From the cell containing the given text, extract its center point as (X, Y) coordinate. 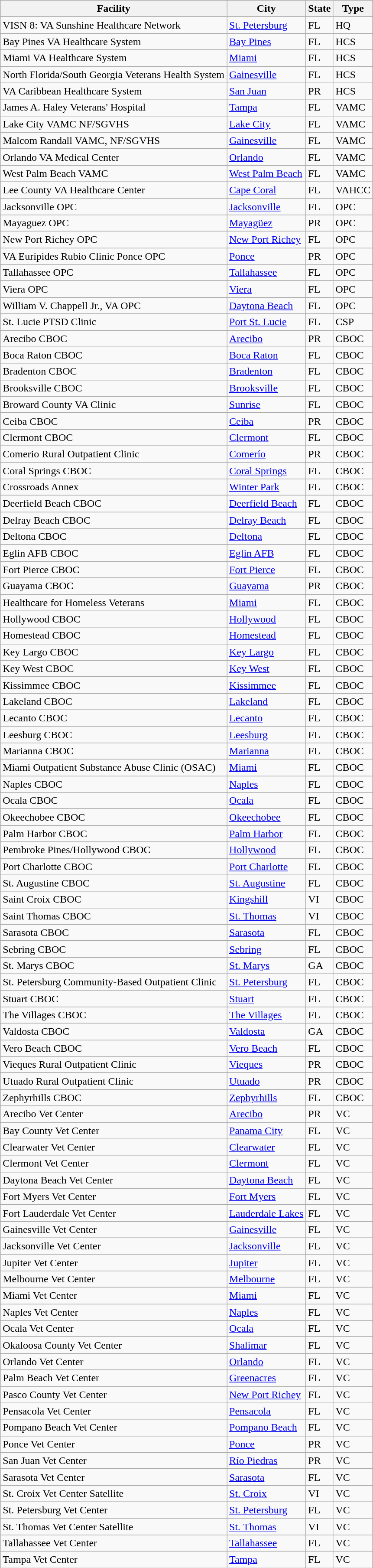
Miami VA Healthcare System (114, 58)
Kissimmee CBOC (114, 685)
VISN 8: VA Sunshine Healthcare Network (114, 25)
Key West CBOC (114, 668)
Panama City (266, 1131)
Port Charlotte CBOC (114, 867)
Lakeland (266, 701)
San Juan Vet Center (114, 1460)
Facility (114, 9)
William V. Chappell Jr., VA OPC (114, 306)
VAHCC (353, 190)
Delray Beach (266, 520)
West Palm Beach VAMC (114, 173)
Zephyrhills (266, 1098)
Lee County VA Healthcare Center (114, 190)
State (320, 9)
Miami Outpatient Substance Abuse Clinic (OSAC) (114, 768)
Boca Raton (266, 355)
Broward County VA Clinic (114, 404)
Bradenton CBOC (114, 372)
St. Lucie PTSD Clinic (114, 322)
Tallahassee Vet Center (114, 1543)
Jacksonville Vet Center (114, 1246)
CSP (353, 322)
Deerfield Beach (266, 504)
Sarasota CBOC (114, 932)
Fort Myers Vet Center (114, 1196)
Fort Pierce (266, 570)
Clermont CBOC (114, 437)
The Villages (266, 1015)
Palm Harbor CBOC (114, 834)
Eglin AFB CBOC (114, 553)
Lake City (266, 124)
Sarasota Vet Center (114, 1477)
Homestead (266, 636)
Lake City VAMC NF/SGVHS (114, 124)
Sunrise (266, 404)
Vero Beach CBOC (114, 1048)
Gainesville Vet Center (114, 1229)
HQ (353, 25)
The Villages CBOC (114, 1015)
Healthcare for Homeless Veterans (114, 603)
Comerío (266, 454)
City (266, 9)
Vieques Rural Outpatient Clinic (114, 1065)
Port Charlotte (266, 867)
Río Piedras (266, 1460)
Leesburg (266, 735)
Saint Thomas CBOC (114, 916)
Okaloosa County Vet Center (114, 1345)
San Juan (266, 91)
Clearwater Vet Center (114, 1147)
Fort Lauderdale Vet Center (114, 1213)
Daytona Beach Vet Center (114, 1180)
Orlando VA Medical Center (114, 157)
Mayagüez (266, 223)
Orlando Vet Center (114, 1362)
Key West (266, 668)
Jacksonville OPC (114, 207)
St. Marys (266, 965)
North Florida/South Georgia Veterans Health System (114, 75)
Okeechobee CBOC (114, 817)
Marianna (266, 751)
Pensacola Vet Center (114, 1411)
Vero Beach (266, 1048)
Viera (266, 289)
Arecibo CBOC (114, 339)
Jupiter Vet Center (114, 1263)
Vieques (266, 1065)
VA Caribbean Healthcare System (114, 91)
Deltona CBOC (114, 537)
Lauderdale Lakes (266, 1213)
Ocala CBOC (114, 801)
Lakeland CBOC (114, 701)
Valdosta (266, 1032)
Arecibo Vet Center (114, 1114)
Type (353, 9)
Comerio Rural Outpatient Clinic (114, 454)
Guayama (266, 586)
New Port Richey OPC (114, 240)
Lecanto CBOC (114, 718)
Ceiba CBOC (114, 421)
Naples CBOC (114, 784)
Jupiter (266, 1263)
Eglin AFB (266, 553)
Shalimar (266, 1345)
Bradenton (266, 372)
West Palm Beach (266, 173)
Fort Myers (266, 1196)
Miami Vet Center (114, 1296)
St. Petersburg Community-Based Outpatient Clinic (114, 982)
Melbourne (266, 1279)
Palm Beach Vet Center (114, 1378)
VA Eurípides Rubio Clinic Ponce OPC (114, 256)
Port St. Lucie (266, 322)
Pasco County Vet Center (114, 1395)
Naples Vet Center (114, 1312)
Lecanto (266, 718)
Deltona (266, 537)
St. Marys CBOC (114, 965)
Hollywood CBOC (114, 619)
Deerfield Beach CBOC (114, 504)
Brooksville (266, 388)
Valdosta CBOC (114, 1032)
St. Augustine (266, 883)
Kingshill (266, 900)
Bay County Vet Center (114, 1131)
Kissimmee (266, 685)
Brooksville CBOC (114, 388)
Sebring CBOC (114, 949)
Fort Pierce CBOC (114, 570)
Marianna CBOC (114, 751)
Ceiba (266, 421)
Ponce Vet Center (114, 1444)
Key Largo CBOC (114, 652)
Pompano Beach (266, 1428)
Bay Pines VA Healthcare System (114, 42)
St. Augustine CBOC (114, 883)
Pompano Beach Vet Center (114, 1428)
St. Croix Vet Center Satellite (114, 1493)
Stuart (266, 998)
Okeechobee (266, 817)
Pensacola (266, 1411)
Viera OPC (114, 289)
Utuado Rural Outpatient Clinic (114, 1081)
Pembroke Pines/Hollywood CBOC (114, 850)
Clearwater (266, 1147)
Tampa Vet Center (114, 1560)
Delray Beach CBOC (114, 520)
Greenacres (266, 1378)
Coral Springs CBOC (114, 470)
Bay Pines (266, 42)
Ocala Vet Center (114, 1329)
Crossroads Annex (114, 487)
St. Croix (266, 1493)
Boca Raton CBOC (114, 355)
Stuart CBOC (114, 998)
Saint Croix CBOC (114, 900)
Guayama CBOC (114, 586)
Palm Harbor (266, 834)
Melbourne Vet Center (114, 1279)
Malcom Randall VAMC, NF/SGVHS (114, 140)
Zephyrhills CBOC (114, 1098)
Key Largo (266, 652)
Homestead CBOC (114, 636)
Cape Coral (266, 190)
Utuado (266, 1081)
Sebring (266, 949)
Tallahassee OPC (114, 273)
Clermont Vet Center (114, 1164)
James A. Haley Veterans' Hospital (114, 108)
St. Petersburg Vet Center (114, 1510)
St. Thomas Vet Center Satellite (114, 1526)
Coral Springs (266, 470)
Winter Park (266, 487)
Leesburg CBOC (114, 735)
Mayaguez OPC (114, 223)
